From the cell containing the given text, extract its center point as (x, y) coordinate. 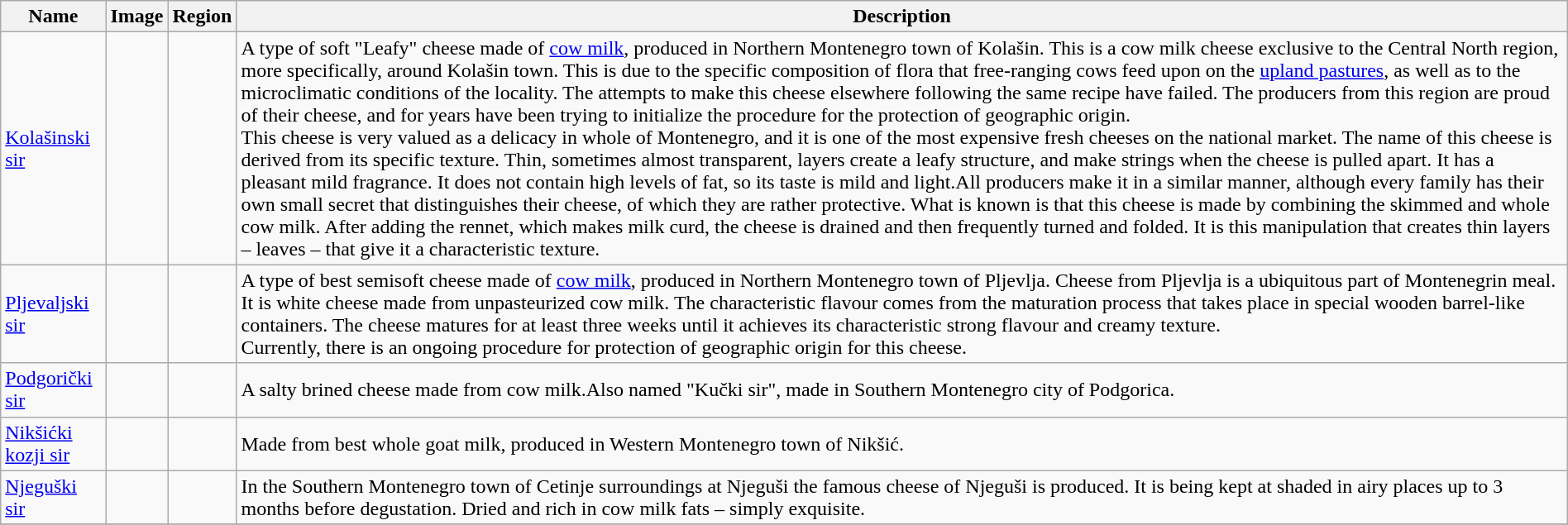
Njeguški sir (53, 498)
Made from best whole goat milk, produced in Western Montenegro town of Nikšić. (901, 443)
Kolašinski sir (53, 149)
Name (53, 17)
Pljevaljski sir (53, 314)
Nikšićki kozji sir (53, 443)
Image (137, 17)
A salty brined cheese made from cow milk.Also named "Kučki sir", made in Southern Montenegro city of Podgorica. (901, 390)
Region (202, 17)
Description (901, 17)
Podgorički sir (53, 390)
